For the text-containing cell, return its midpoint in [X, Y] coordinate format. 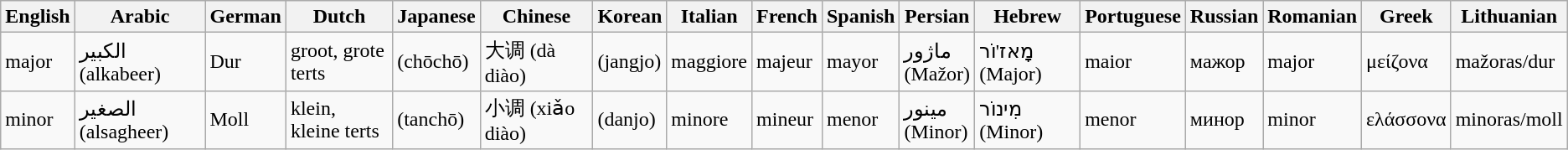
English [38, 17]
Korean [630, 17]
мажор [1224, 62]
ماژور(Mažor) [937, 62]
groot, grote terts [338, 62]
majeur [787, 62]
minore [709, 120]
大调 (dà diào) [536, 62]
מָאז'וֹר (Major) [1028, 62]
Italian [709, 17]
Persian [937, 17]
ελάσσονα [1407, 120]
Dur [245, 62]
الصغير (alsagheer) [140, 120]
maior [1133, 62]
مینور(Minor) [937, 120]
klein, kleine terts [338, 120]
Hebrew [1028, 17]
Greek [1407, 17]
(danjo) [630, 120]
mažoras/dur [1509, 62]
Japanese [436, 17]
mayor [860, 62]
maggiore [709, 62]
Portuguese [1133, 17]
الكبير (alkabeer) [140, 62]
Russian [1224, 17]
mineur [787, 120]
Lithuanian [1509, 17]
(tanchō) [436, 120]
minoras/moll [1509, 120]
минор [1224, 120]
Moll [245, 120]
Arabic [140, 17]
German [245, 17]
(jangjo) [630, 62]
Romanian [1313, 17]
Dutch [338, 17]
μείζονα [1407, 62]
(chōchō) [436, 62]
Spanish [860, 17]
小调 (xiǎo diào) [536, 120]
Chinese [536, 17]
French [787, 17]
מִינוֹר (Minor) [1028, 120]
